Detect which cell encompasses the target text, then output its (X, Y) center coordinate. 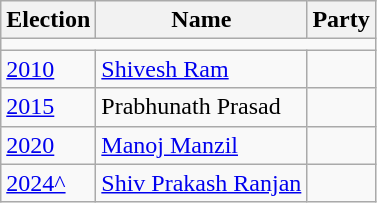
Party (341, 20)
2015 (48, 107)
Shiv Prakash Ranjan (202, 183)
2020 (48, 145)
Election (48, 20)
Prabhunath Prasad (202, 107)
Shivesh Ram (202, 69)
Manoj Manzil (202, 145)
Name (202, 20)
2024^ (48, 183)
2010 (48, 69)
